Detect which cell encompasses the target text, then output its [x, y] center coordinate. 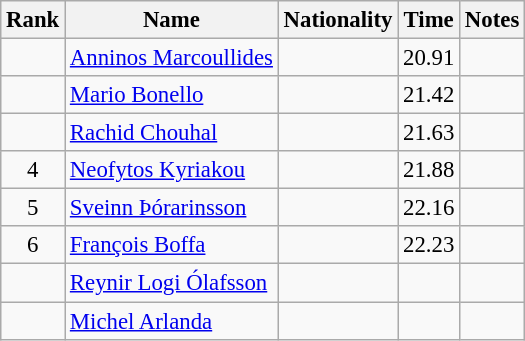
Notes [492, 20]
Nationality [338, 20]
21.42 [429, 95]
Reynir Logi Ólafsson [172, 283]
Rank [33, 20]
4 [33, 170]
Anninos Marcoullides [172, 58]
6 [33, 245]
Name [172, 20]
Mario Bonello [172, 95]
Neofytos Kyriakou [172, 170]
Time [429, 20]
22.16 [429, 208]
François Boffa [172, 245]
21.63 [429, 133]
20.91 [429, 58]
21.88 [429, 170]
Sveinn Þórarinsson [172, 208]
Rachid Chouhal [172, 133]
5 [33, 208]
Michel Arlanda [172, 321]
22.23 [429, 245]
